From the cell containing the given text, extract its center point as [X, Y] coordinate. 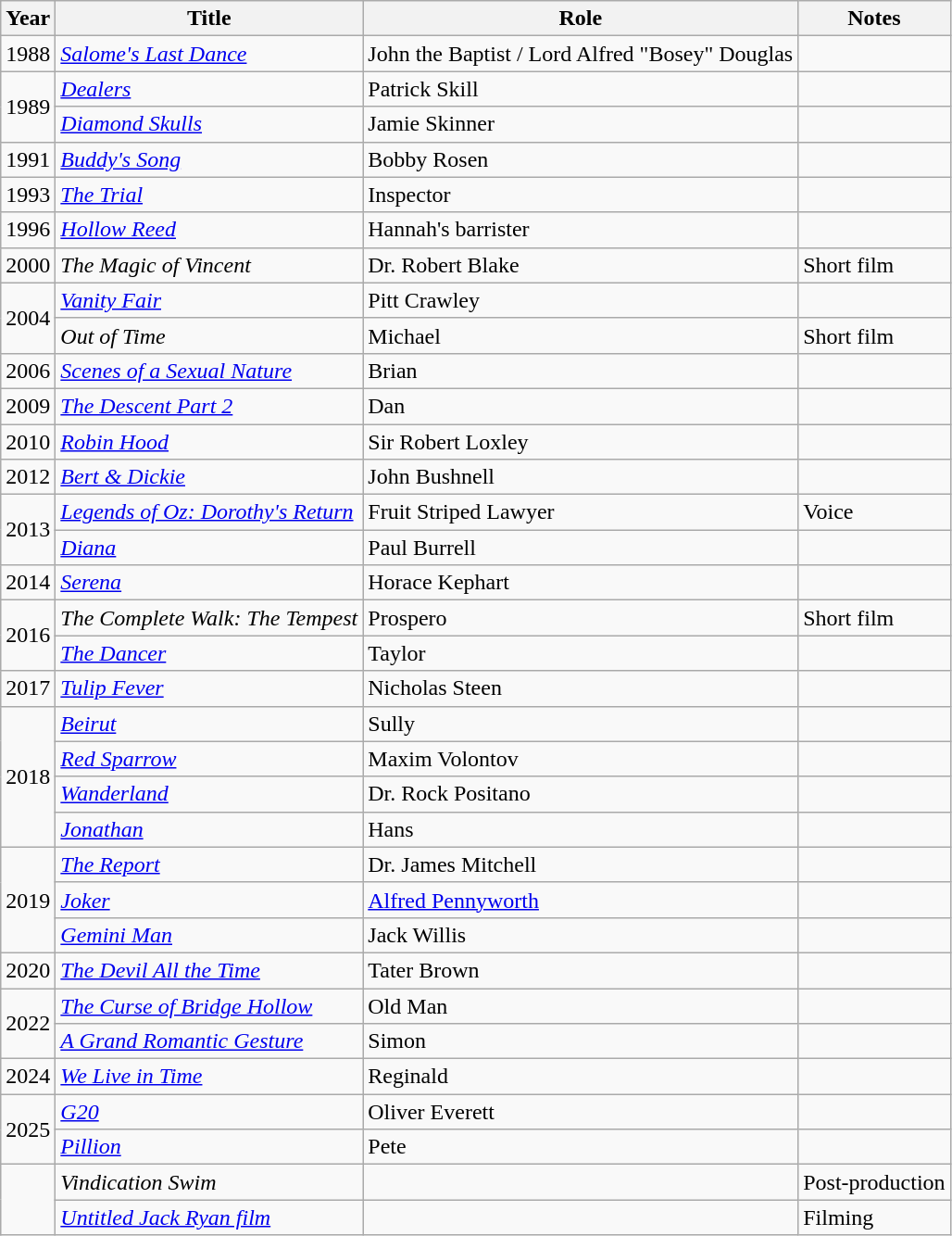
1991 [28, 159]
Gemini Man [209, 935]
A Grand Romantic Gesture [209, 1041]
Filming [874, 1217]
Red Sparrow [209, 759]
Vindication Swim [209, 1182]
2004 [28, 318]
Prospero [581, 618]
Inspector [581, 195]
Dr. Rock Positano [581, 794]
Nicholas Steen [581, 688]
Pillion [209, 1147]
The Descent Part 2 [209, 406]
Salome's Last Dance [209, 54]
The Dancer [209, 653]
Hans [581, 829]
Alfred Pennyworth [581, 900]
Buddy's Song [209, 159]
Dan [581, 406]
The Curse of Bridge Hollow [209, 1005]
Beirut [209, 724]
Taylor [581, 653]
John Bushnell [581, 477]
Legends of Oz: Dorothy's Return [209, 512]
Voice [874, 512]
Scenes of a Sexual Nature [209, 371]
Sir Robert Loxley [581, 442]
Tater Brown [581, 970]
Vanity Fair [209, 300]
Notes [874, 19]
Jack Willis [581, 935]
Reginald [581, 1077]
2016 [28, 636]
Year [28, 19]
Role [581, 19]
2020 [28, 970]
Dr. James Mitchell [581, 864]
Simon [581, 1041]
Old Man [581, 1005]
Robin Hood [209, 442]
1989 [28, 107]
Dr. Robert Blake [581, 265]
2012 [28, 477]
Pitt Crawley [581, 300]
Sully [581, 724]
2013 [28, 530]
Oliver Everett [581, 1112]
Jamie Skinner [581, 124]
The Devil All the Time [209, 970]
Maxim Volontov [581, 759]
1996 [28, 230]
2014 [28, 583]
Joker [209, 900]
Out of Time [209, 335]
2017 [28, 688]
Michael [581, 335]
Hannah's barrister [581, 230]
G20 [209, 1112]
Tulip Fever [209, 688]
Title [209, 19]
2024 [28, 1077]
Bert & Dickie [209, 477]
Patrick Skill [581, 89]
2025 [28, 1129]
Dealers [209, 89]
Post-production [874, 1182]
Brian [581, 371]
Bobby Rosen [581, 159]
The Trial [209, 195]
Fruit Striped Lawyer [581, 512]
2010 [28, 442]
2018 [28, 776]
2022 [28, 1023]
The Complete Walk: The Tempest [209, 618]
Untitled Jack Ryan film [209, 1217]
2009 [28, 406]
1988 [28, 54]
Pete [581, 1147]
Diana [209, 548]
Diamond Skulls [209, 124]
Paul Burrell [581, 548]
2000 [28, 265]
Hollow Reed [209, 230]
2019 [28, 900]
We Live in Time [209, 1077]
Horace Kephart [581, 583]
The Report [209, 864]
The Magic of Vincent [209, 265]
Jonathan [209, 829]
1993 [28, 195]
2006 [28, 371]
Wanderland [209, 794]
John the Baptist / Lord Alfred "Bosey" Douglas [581, 54]
Serena [209, 583]
